Find where the given text appears and provide that cell's center as [X, Y] coordinate. 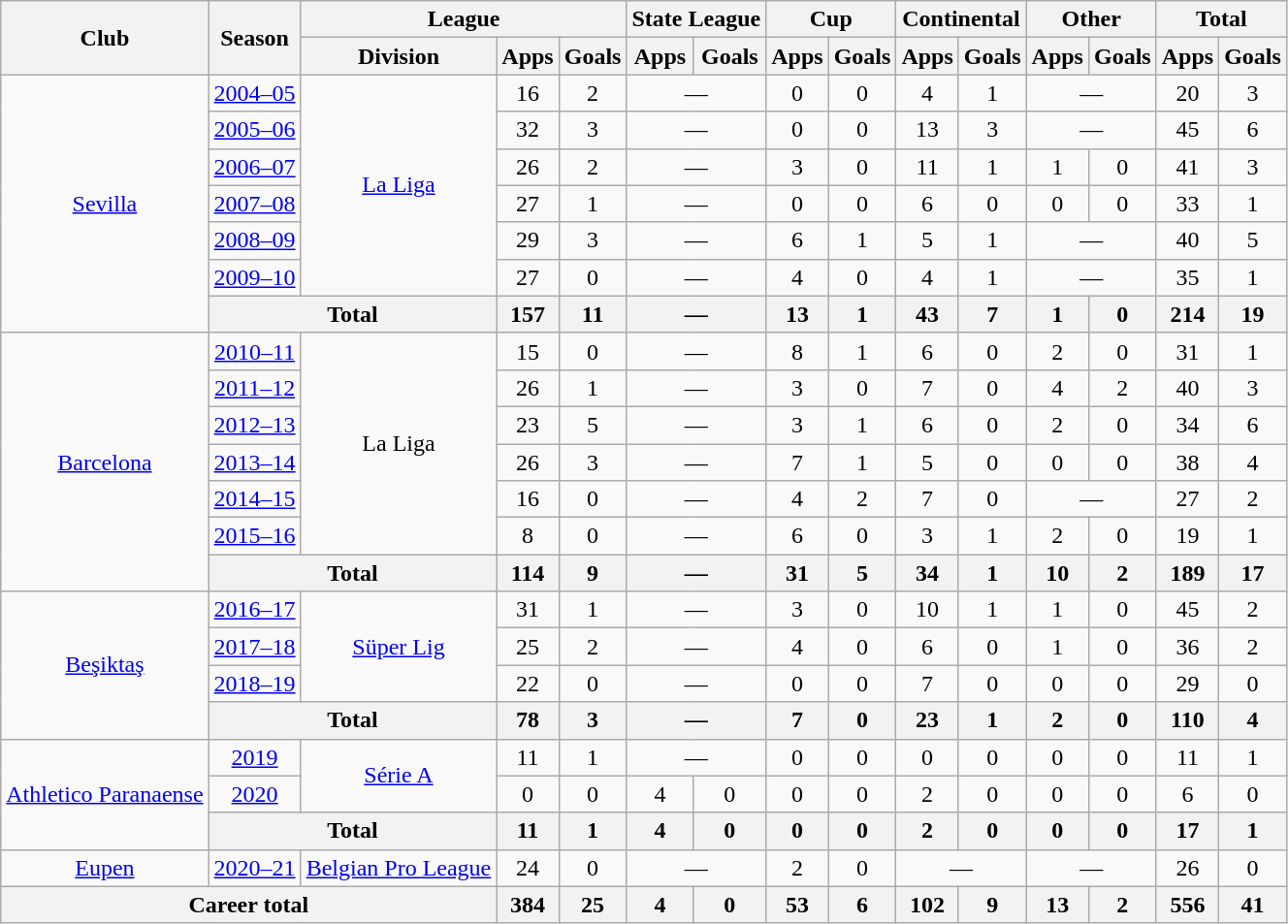
214 [1187, 314]
114 [528, 573]
22 [528, 684]
Division [399, 56]
43 [927, 314]
Continental [961, 19]
2017–18 [254, 647]
33 [1187, 204]
556 [1187, 905]
2011–12 [254, 388]
Barcelona [105, 462]
Sevilla [105, 204]
53 [797, 905]
102 [927, 905]
35 [1187, 277]
Career total [248, 905]
157 [528, 314]
Club [105, 38]
15 [528, 351]
Belgian Pro League [399, 868]
State League [696, 19]
384 [528, 905]
2005–06 [254, 130]
2009–10 [254, 277]
2015–16 [254, 536]
Athletico Paranaense [105, 794]
2020 [254, 794]
24 [528, 868]
110 [1187, 720]
2010–11 [254, 351]
Season [254, 38]
2014–15 [254, 499]
2012–13 [254, 425]
Süper Lig [399, 647]
2007–08 [254, 204]
2016–17 [254, 610]
2020–21 [254, 868]
2004–05 [254, 93]
2019 [254, 757]
League [464, 19]
32 [528, 130]
2008–09 [254, 240]
38 [1187, 462]
2018–19 [254, 684]
Beşiktaş [105, 665]
78 [528, 720]
Eupen [105, 868]
Cup [831, 19]
Série A [399, 776]
20 [1187, 93]
189 [1187, 573]
36 [1187, 647]
Other [1091, 19]
2013–14 [254, 462]
2006–07 [254, 167]
